Search for the cell housing the specified text and yield its (x, y) center coordinate. 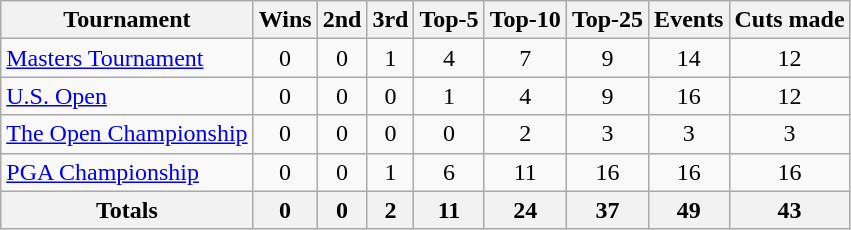
24 (525, 210)
43 (790, 210)
3rd (390, 20)
Totals (127, 210)
U.S. Open (127, 96)
Top-10 (525, 20)
Top-25 (607, 20)
7 (525, 58)
Cuts made (790, 20)
Wins (285, 20)
14 (689, 58)
37 (607, 210)
6 (449, 172)
PGA Championship (127, 172)
49 (689, 210)
Masters Tournament (127, 58)
2nd (342, 20)
The Open Championship (127, 134)
Events (689, 20)
Top-5 (449, 20)
Tournament (127, 20)
